Return [x, y] of the center of cell containing provided text 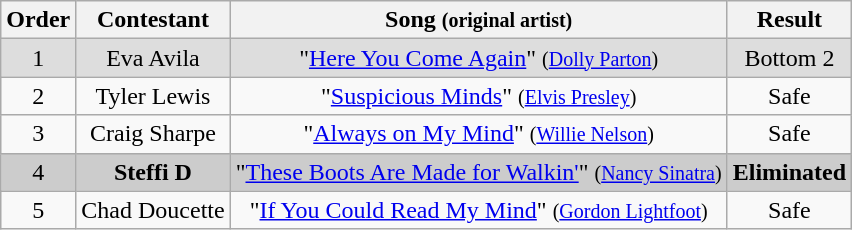
5 [38, 210]
"If You Could Read My Mind" (Gordon Lightfoot) [478, 210]
Eliminated [789, 172]
"Here You Come Again" (Dolly Parton) [478, 58]
Contestant [153, 20]
Order [38, 20]
2 [38, 96]
Eva Avila [153, 58]
4 [38, 172]
3 [38, 134]
Result [789, 20]
Bottom 2 [789, 58]
"Always on My Mind" (Willie Nelson) [478, 134]
Steffi D [153, 172]
"These Boots Are Made for Walkin'" (Nancy Sinatra) [478, 172]
"Suspicious Minds" (Elvis Presley) [478, 96]
Craig Sharpe [153, 134]
Tyler Lewis [153, 96]
1 [38, 58]
Song (original artist) [478, 20]
Chad Doucette [153, 210]
